For the text-containing cell, return its midpoint in (x, y) coordinate format. 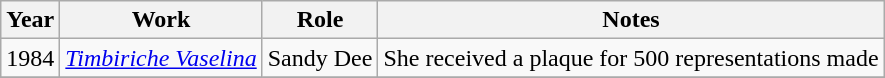
Work (161, 20)
Sandy Dee (320, 58)
Year (30, 20)
Role (320, 20)
1984 (30, 58)
She received a plaque for 500 representations made (631, 58)
Timbiriche Vaselina (161, 58)
Notes (631, 20)
